Find where the given text appears and provide that cell's center as [x, y] coordinate. 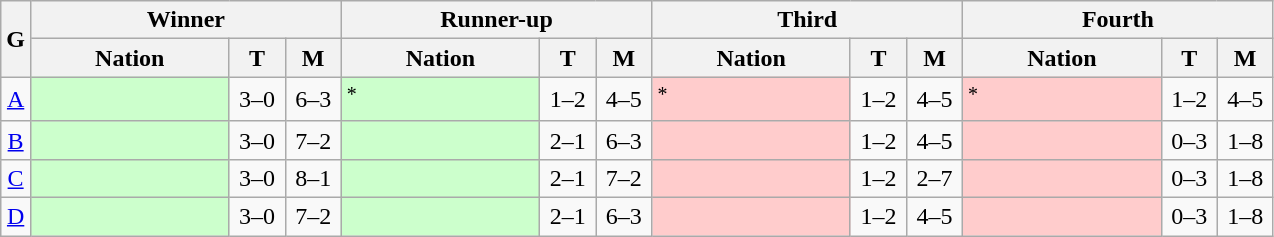
D [16, 217]
Winner [186, 20]
Runner-up [496, 20]
B [16, 140]
C [16, 178]
A [16, 100]
2–7 [934, 178]
G [16, 39]
Third [808, 20]
8–1 [313, 178]
Fourth [1118, 20]
